Capture the cell that displays the provided text and extract its (x, y) central coordinate. 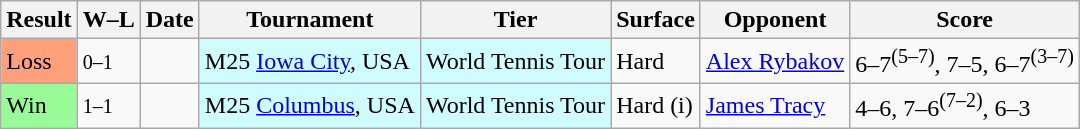
W–L (108, 20)
Win (39, 106)
Alex Rybakov (774, 62)
M25 Columbus, USA (310, 106)
6–7(5–7), 7–5, 6–7(3–7) (965, 62)
4–6, 7–6(7–2), 6–3 (965, 106)
Surface (656, 20)
Hard (i) (656, 106)
Tournament (310, 20)
1–1 (108, 106)
0–1 (108, 62)
Date (170, 20)
Opponent (774, 20)
M25 Iowa City, USA (310, 62)
Hard (656, 62)
Loss (39, 62)
Tier (515, 20)
James Tracy (774, 106)
Result (39, 20)
Score (965, 20)
